Return [X, Y] of the center of cell containing provided text 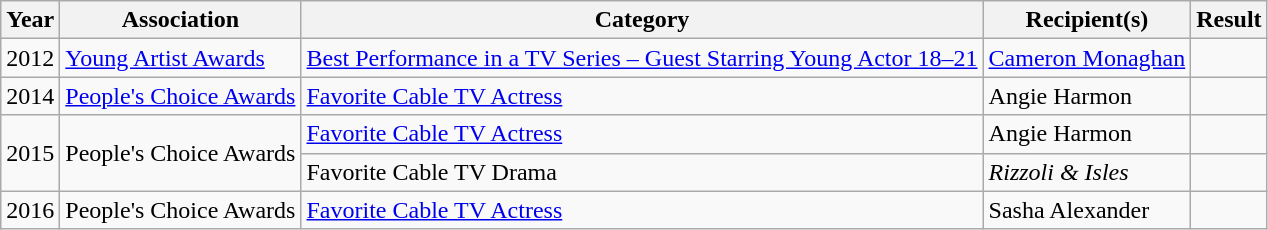
Young Artist Awards [180, 58]
2014 [30, 96]
2012 [30, 58]
Best Performance in a TV Series – Guest Starring Young Actor 18–21 [642, 58]
Favorite Cable TV Drama [642, 172]
Recipient(s) [1087, 20]
2016 [30, 210]
Year [30, 20]
Association [180, 20]
Result [1229, 20]
2015 [30, 153]
Rizzoli & Isles [1087, 172]
Category [642, 20]
Sasha Alexander [1087, 210]
Cameron Monaghan [1087, 58]
